Determine the [x, y] coordinate at the center of the cell enclosing the given text.  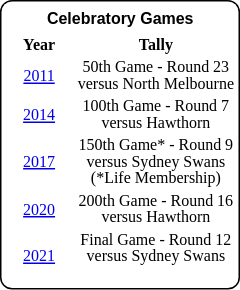
Final Game - Round 12versus Sydney Swans [156, 256]
2011 [39, 75]
2021 [39, 256]
Tally [156, 44]
2017 [39, 161]
150th Game* - Round 9versus Sydney Swans(*Life Membership) [156, 161]
Celebratory Games [120, 18]
2020 [39, 208]
100th Game - Round 7versus Hawthorn [156, 114]
2014 [39, 114]
200th Game - Round 16versus Hawthorn [156, 208]
Year [39, 44]
50th Game - Round 23versus North Melbourne [156, 75]
